For the text-containing cell, return its midpoint in (X, Y) coordinate format. 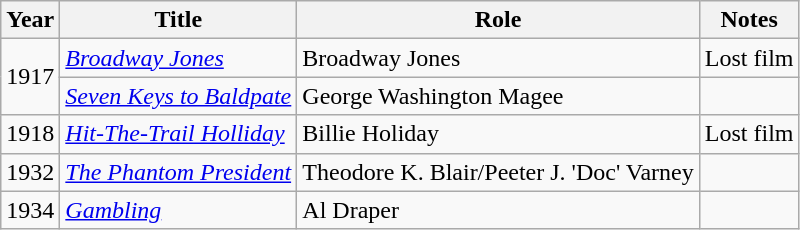
George Washington Magee (498, 96)
Gambling (178, 210)
Billie Holiday (498, 134)
Title (178, 20)
1917 (30, 77)
Year (30, 20)
Seven Keys to Baldpate (178, 96)
Notes (749, 20)
The Phantom President (178, 172)
Role (498, 20)
Hit-The-Trail Holliday (178, 134)
Al Draper (498, 210)
Theodore K. Blair/Peeter J. 'Doc' Varney (498, 172)
1934 (30, 210)
1918 (30, 134)
1932 (30, 172)
